Search for the cell housing the specified text and yield its [x, y] center coordinate. 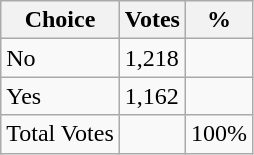
1,162 [152, 96]
No [60, 58]
Votes [152, 20]
1,218 [152, 58]
Total Votes [60, 134]
% [218, 20]
Choice [60, 20]
100% [218, 134]
Yes [60, 96]
